Return (X, Y) of the center of cell containing provided text 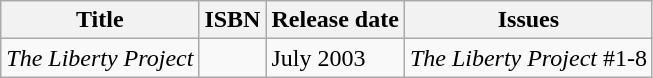
Title (100, 20)
The Liberty Project (100, 58)
Release date (335, 20)
Issues (528, 20)
July 2003 (335, 58)
The Liberty Project #1-8 (528, 58)
ISBN (232, 20)
